Locate the cell with the specified text and output its (x, y) center coordinate. 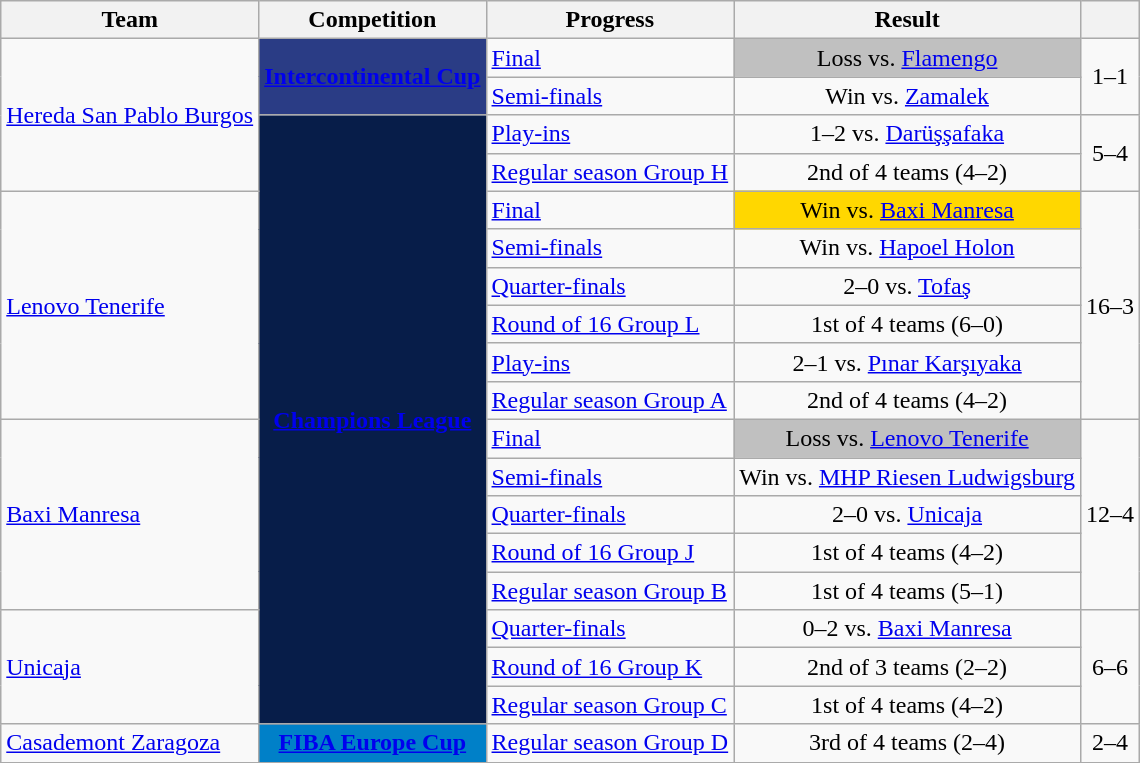
Competition (372, 20)
Regular season Group H (610, 172)
Round of 16 Group K (610, 667)
12–4 (1110, 514)
0–2 vs. Baxi Manresa (908, 629)
Regular season Group C (610, 705)
2–0 vs. Unicaja (908, 515)
6–6 (1110, 667)
2–1 vs. Pınar Karşıyaka (908, 362)
Lenovo Tenerife (130, 305)
2–4 (1110, 743)
1st of 4 teams (5–1) (908, 591)
Round of 16 Group J (610, 553)
Loss vs. Flamengo (908, 58)
Regular season Group A (610, 400)
Win vs. Zamalek (908, 96)
Loss vs. Lenovo Tenerife (908, 438)
Casademont Zaragoza (130, 743)
2nd of 3 teams (2–2) (908, 667)
Regular season Group D (610, 743)
FIBA Europe Cup (372, 743)
Win vs. MHP Riesen Ludwigsburg (908, 477)
Regular season Group B (610, 591)
Baxi Manresa (130, 514)
Intercontinental Cup (372, 77)
Round of 16 Group L (610, 324)
Win vs. Baxi Manresa (908, 210)
3rd of 4 teams (2–4) (908, 743)
Hereda San Pablo Burgos (130, 115)
1–2 vs. Darüşşafaka (908, 134)
Result (908, 20)
16–3 (1110, 305)
Team (130, 20)
1st of 4 teams (6–0) (908, 324)
Win vs. Hapoel Holon (908, 248)
Progress (610, 20)
Unicaja (130, 667)
5–4 (1110, 153)
1–1 (1110, 77)
2–0 vs. Tofaş (908, 286)
Champions League (372, 420)
